Identify which cell holds the provided text, then report its [X, Y] central coordinate. 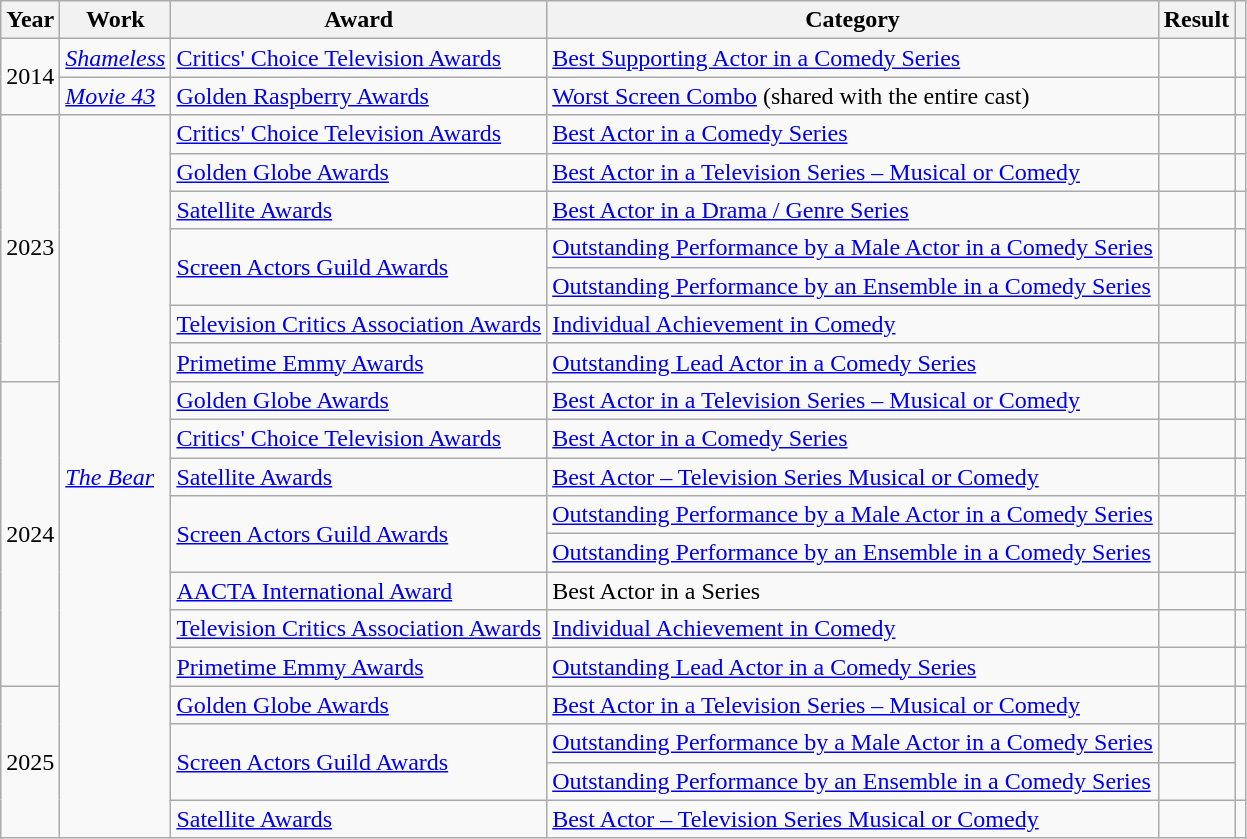
Best Actor in a Series [853, 591]
Best Actor in a Drama / Genre Series [853, 210]
2025 [30, 762]
Result [1196, 20]
2024 [30, 533]
Best Supporting Actor in a Comedy Series [853, 58]
Golden Raspberry Awards [359, 96]
Award [359, 20]
Worst Screen Combo (shared with the entire cast) [853, 96]
2014 [30, 77]
The Bear [116, 476]
Movie 43 [116, 96]
Work [116, 20]
AACTA International Award [359, 591]
Category [853, 20]
2023 [30, 248]
Year [30, 20]
Shameless [116, 58]
